Return the (x, y) coordinate for the center point of the cell that contains the specified text.  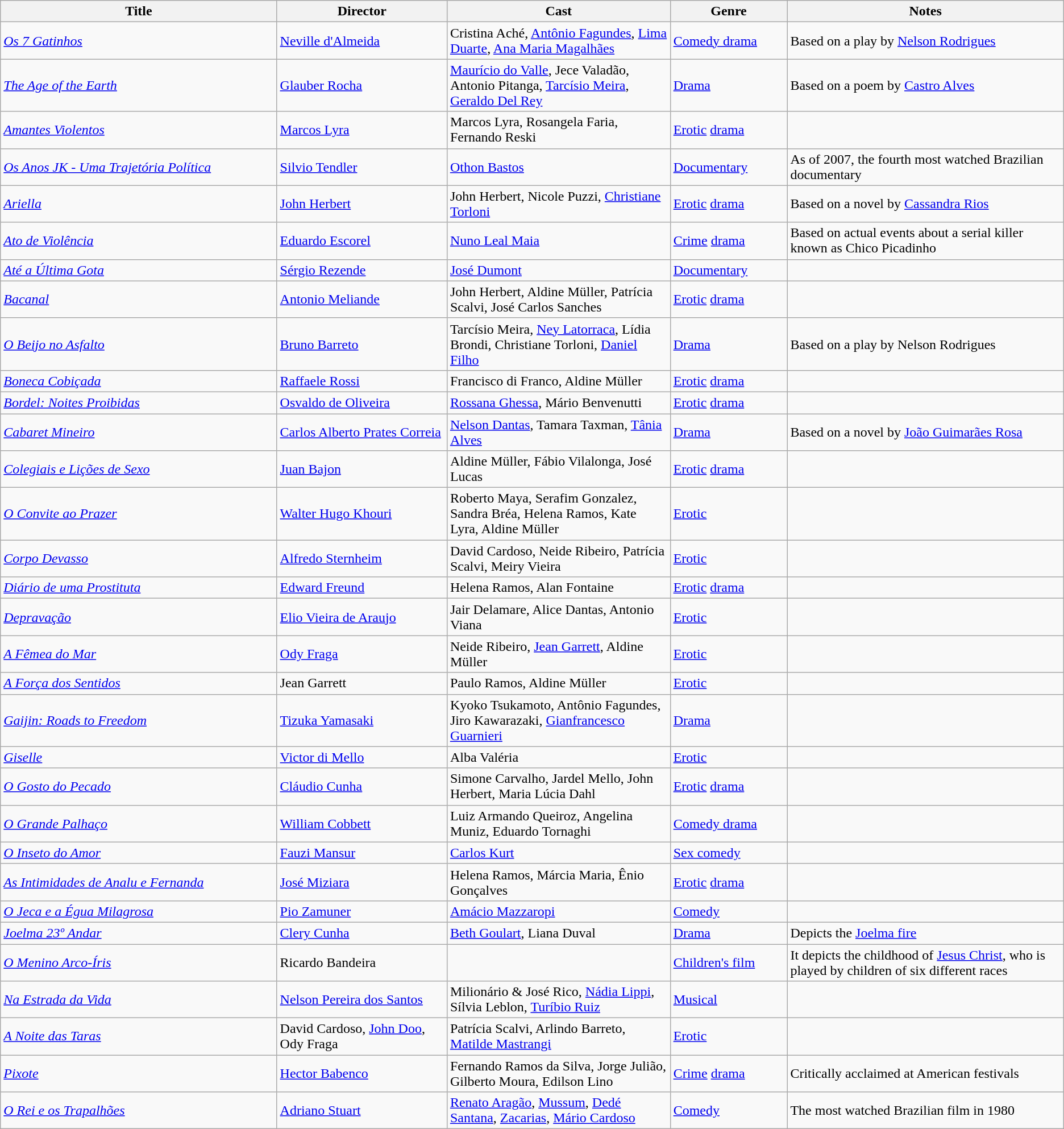
Cabaret Mineiro (139, 432)
O Beijo no Asfalto (139, 344)
Sérgio Rezende (361, 270)
Alba Valéria (558, 757)
Patrícia Scalvi, Arlindo Barreto, Matilde Mastrangi (558, 1037)
Sex comedy (729, 853)
Juan Bajon (361, 470)
Fernando Ramos da Silva, Jorge Julião, Gilberto Moura, Edilson Lino (558, 1073)
Kyoko Tsukamoto, Antônio Fagundes, Jiro Kawarazaki, Gianfrancesco Guarnieri (558, 720)
Ricardo Bandeira (361, 962)
Elio Vieira de Araujo (361, 617)
Helena Ramos, Alan Fontaine (558, 588)
Walter Hugo Khouri (361, 514)
Silvio Tendler (361, 167)
Amácio Mazzaropi (558, 911)
O Inseto do Amor (139, 853)
Marcos Lyra (361, 130)
Boneca Cobiçada (139, 381)
Os 7 Gatinhos (139, 41)
The Age of the Earth (139, 85)
David Cardoso, John Doo, Ody Fraga (361, 1037)
Milionário & José Rico, Nádia Lippi, Sílvia Leblon, Turíbio Ruiz (558, 999)
A Força dos Sentidos (139, 683)
Based on a poem by Castro Alves (925, 85)
It depicts the childhood of Jesus Christ, who is played by children of six different races (925, 962)
Francisco di Franco, Aldine Müller (558, 381)
John Herbert, Nicole Puzzi, Christiane Torloni (558, 204)
Title (139, 11)
Cristina Aché, Antônio Fagundes, Lima Duarte, Ana Maria Magalhães (558, 41)
O Menino Arco-Íris (139, 962)
O Rei e os Trapalhões (139, 1111)
Amantes Violentos (139, 130)
John Herbert (361, 204)
Os Anos JK - Uma Trajetória Política (139, 167)
Ody Fraga (361, 654)
Colegiais e Lições de Sexo (139, 470)
Pixote (139, 1073)
Hector Babenco (361, 1073)
Na Estrada da Vida (139, 999)
O Gosto do Pecado (139, 787)
Critically acclaimed at American festivals (925, 1073)
Based on actual events about a serial killer known as Chico Picadinho (925, 241)
Children's film (729, 962)
Notes (925, 11)
Genre (729, 11)
Othon Bastos (558, 167)
Clery Cunha (361, 933)
Bacanal (139, 299)
Victor di Mello (361, 757)
Até a Última Gota (139, 270)
Corpo Devasso (139, 558)
Rossana Ghessa, Mário Benvenutti (558, 402)
Ato de Violência (139, 241)
Neide Ribeiro, Jean Garrett, Aldine Müller (558, 654)
Adriano Stuart (361, 1111)
John Herbert, Aldine Müller, Patrícia Scalvi, José Carlos Sanches (558, 299)
Luiz Armando Queiroz, Angelina Muniz, Eduardo Tornaghi (558, 823)
Jean Garrett (361, 683)
Helena Ramos, Márcia Maria, Ênio Gonçalves (558, 882)
Beth Goulart, Liana Duval (558, 933)
Nuno Leal Maia (558, 241)
Eduardo Escorel (361, 241)
A Fêmea do Mar (139, 654)
Musical (729, 999)
Nelson Pereira dos Santos (361, 999)
The most watched Brazilian film in 1980 (925, 1111)
Carlos Alberto Prates Correia (361, 432)
Diário de uma Prostituta (139, 588)
Cláudio Cunha (361, 787)
Fauzi Mansur (361, 853)
José Dumont (558, 270)
Neville d'Almeida (361, 41)
Cast (558, 11)
Giselle (139, 757)
Pio Zamuner (361, 911)
Osvaldo de Oliveira (361, 402)
Depicts the Joelma fire (925, 933)
Paulo Ramos, Aldine Müller (558, 683)
Tizuka Yamasaki (361, 720)
Gaijin: Roads to Freedom (139, 720)
Director (361, 11)
Maurício do Valle, Jece Valadão, Antonio Pitanga, Tarcísio Meira, Geraldo Del Rey (558, 85)
As Intimidades de Analu e Fernanda (139, 882)
Bruno Barreto (361, 344)
O Jeca e a Égua Milagrosa (139, 911)
Roberto Maya, Serafim Gonzalez, Sandra Bréa, Helena Ramos, Kate Lyra, Aldine Müller (558, 514)
O Convite ao Prazer (139, 514)
A Noite das Taras (139, 1037)
Glauber Rocha (361, 85)
Marcos Lyra, Rosangela Faria, Fernando Reski (558, 130)
Nelson Dantas, Tamara Taxman, Tânia Alves (558, 432)
Based on a novel by João Guimarães Rosa (925, 432)
Antonio Meliande (361, 299)
Edward Freund (361, 588)
Alfredo Sternheim (361, 558)
Based on a novel by Cassandra Rios (925, 204)
William Cobbett (361, 823)
José Miziara (361, 882)
Depravação (139, 617)
Joelma 23º Andar (139, 933)
Renato Aragão, Mussum, Dedé Santana, Zacarias, Mário Cardoso (558, 1111)
Carlos Kurt (558, 853)
Raffaele Rossi (361, 381)
As of 2007, the fourth most watched Brazilian documentary (925, 167)
Aldine Müller, Fábio Vilalonga, José Lucas (558, 470)
Bordel: Noites Proibidas (139, 402)
Jair Delamare, Alice Dantas, Antonio Viana (558, 617)
Ariella (139, 204)
Tarcísio Meira, Ney Latorraca, Lídia Brondi, Christiane Torloni, Daniel Filho (558, 344)
Simone Carvalho, Jardel Mello, John Herbert, Maria Lúcia Dahl (558, 787)
David Cardoso, Neide Ribeiro, Patrícia Scalvi, Meiry Vieira (558, 558)
O Grande Palhaço (139, 823)
